Pinpoint the cell where the given text exists, returning its (X, Y) midpoint coordinate. 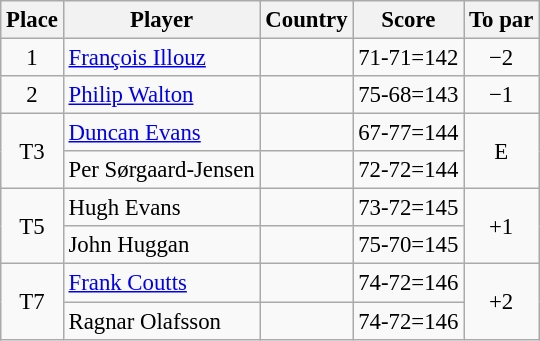
1 (32, 58)
T7 (32, 302)
Place (32, 20)
Score (408, 20)
−1 (502, 95)
John Huggan (162, 245)
75-68=143 (408, 95)
72-72=144 (408, 170)
To par (502, 20)
François Illouz (162, 58)
Duncan Evans (162, 133)
T3 (32, 152)
+2 (502, 302)
+1 (502, 226)
Ragnar Olafsson (162, 321)
E (502, 152)
Player (162, 20)
Hugh Evans (162, 208)
T5 (32, 226)
75-70=145 (408, 245)
Frank Coutts (162, 283)
−2 (502, 58)
Country (306, 20)
73-72=145 (408, 208)
67-77=144 (408, 133)
71-71=142 (408, 58)
2 (32, 95)
Philip Walton (162, 95)
Per Sørgaard-Jensen (162, 170)
